For the text-containing cell, return its midpoint in [x, y] coordinate format. 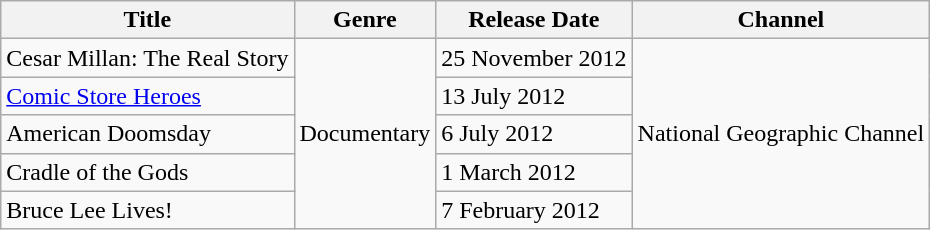
13 July 2012 [534, 96]
Release Date [534, 20]
6 July 2012 [534, 134]
7 February 2012 [534, 210]
Comic Store Heroes [148, 96]
National Geographic Channel [781, 134]
Genre [365, 20]
Cesar Millan: The Real Story [148, 58]
Title [148, 20]
Channel [781, 20]
Bruce Lee Lives! [148, 210]
Documentary [365, 134]
American Doomsday [148, 134]
1 March 2012 [534, 172]
Cradle of the Gods [148, 172]
25 November 2012 [534, 58]
